Pinpoint the cell where the given text exists, returning its (X, Y) midpoint coordinate. 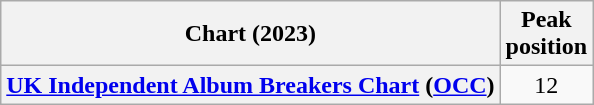
Peakposition (546, 34)
12 (546, 85)
UK Independent Album Breakers Chart (OCC) (250, 85)
Chart (2023) (250, 34)
